Detect which cell encompasses the target text, then output its (X, Y) center coordinate. 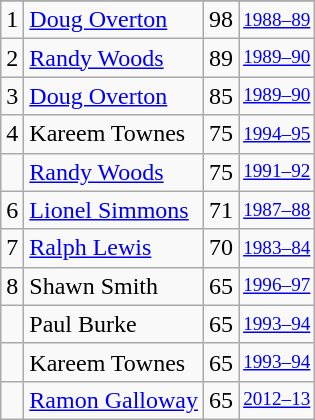
1991–92 (277, 172)
1 (12, 20)
2 (12, 58)
4 (12, 134)
6 (12, 210)
Ramon Galloway (114, 400)
7 (12, 248)
85 (222, 96)
71 (222, 210)
Lionel Simmons (114, 210)
Shawn Smith (114, 286)
98 (222, 20)
1983–84 (277, 248)
1987–88 (277, 210)
Ralph Lewis (114, 248)
70 (222, 248)
1996–97 (277, 286)
3 (12, 96)
Paul Burke (114, 324)
8 (12, 286)
1994–95 (277, 134)
1988–89 (277, 20)
2012–13 (277, 400)
89 (222, 58)
